Return [x, y] of the center of cell containing provided text 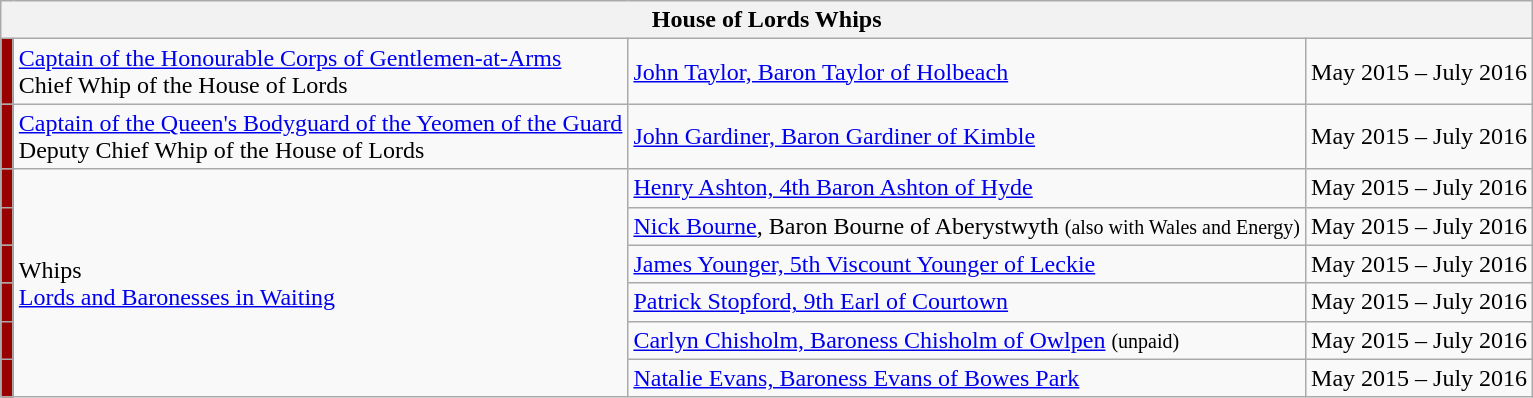
Natalie Evans, Baroness Evans of Bowes Park [967, 378]
WhipsLords and Baronesses in Waiting [320, 283]
John Taylor, Baron Taylor of Holbeach [967, 72]
Henry Ashton, 4th Baron Ashton of Hyde [967, 188]
Captain of the Queen's Bodyguard of the Yeomen of the GuardDeputy Chief Whip of the House of Lords [320, 136]
House of Lords Whips [767, 20]
Captain of the Honourable Corps of Gentlemen-at-ArmsChief Whip of the House of Lords [320, 72]
Nick Bourne, Baron Bourne of Aberystwyth (also with Wales and Energy) [967, 226]
Patrick Stopford, 9th Earl of Courtown [967, 302]
John Gardiner, Baron Gardiner of Kimble [967, 136]
James Younger, 5th Viscount Younger of Leckie [967, 264]
Carlyn Chisholm, Baroness Chisholm of Owlpen (unpaid) [967, 340]
